Determine the [x, y] coordinate at the center of the cell enclosing the given text.  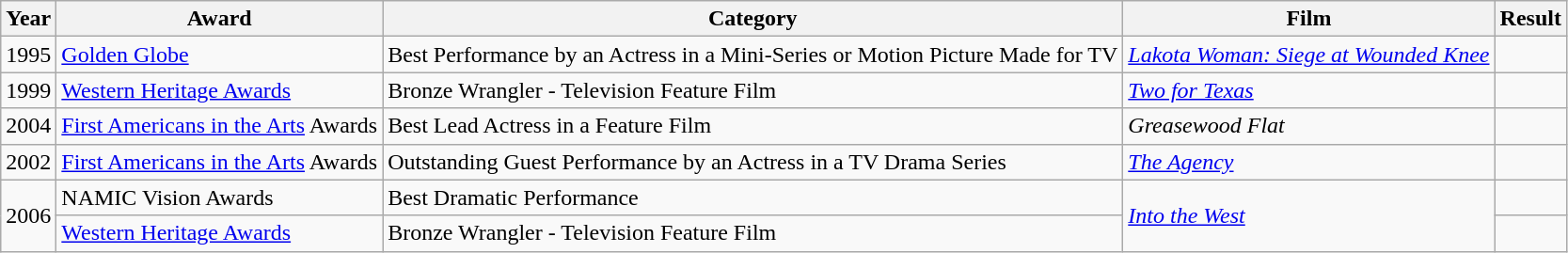
The Agency [1309, 162]
Lakota Woman: Siege at Wounded Knee [1309, 55]
Category [752, 19]
2004 [28, 126]
Film [1309, 19]
Best Performance by an Actress in a Mini-Series or Motion Picture Made for TV [752, 55]
Award [220, 19]
Result [1530, 19]
2002 [28, 162]
Golden Globe [220, 55]
1995 [28, 55]
Into the West [1309, 215]
1999 [28, 90]
Best Lead Actress in a Feature Film [752, 126]
Outstanding Guest Performance by an Actress in a TV Drama Series [752, 162]
Greasewood Flat [1309, 126]
Two for Texas [1309, 90]
Best Dramatic Performance [752, 198]
NAMIC Vision Awards [220, 198]
Year [28, 19]
2006 [28, 215]
